For the text-containing cell, return its midpoint in [X, Y] coordinate format. 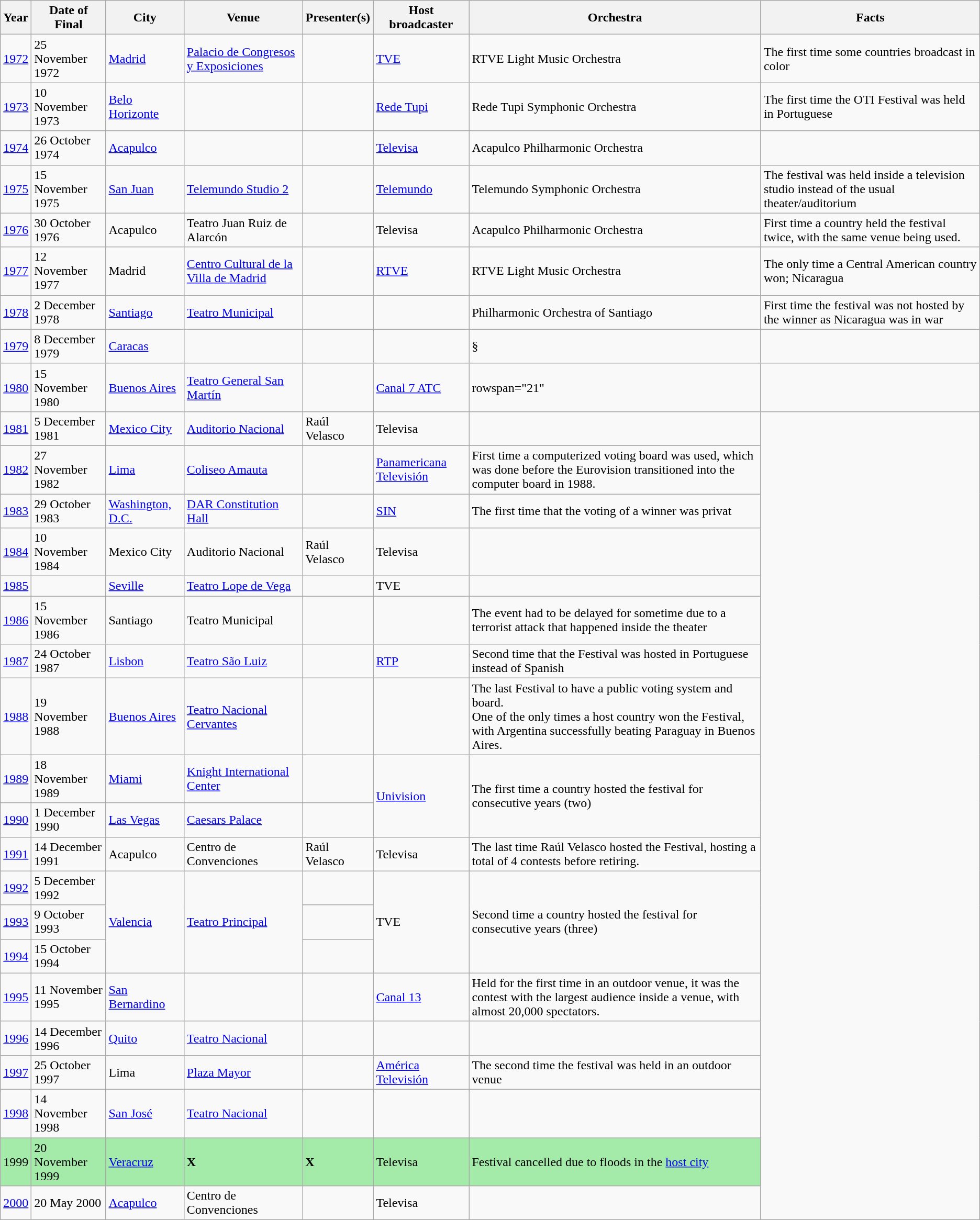
1993 [16, 922]
Presenter(s) [338, 18]
Plaza Mayor [243, 1072]
1973 [16, 107]
26 October 1974 [69, 148]
Coliseo Amauta [243, 469]
12 November 1977 [69, 271]
rowspan="21" [615, 387]
1986 [16, 620]
Canal 13 [421, 997]
1989 [16, 779]
Facts [870, 18]
1976 [16, 230]
1975 [16, 189]
The last time Raúl Velasco hosted the Festival, hosting a total of 4 contests before retiring. [615, 854]
15 November 1975 [69, 189]
City [144, 18]
América Televisión [421, 1072]
5 December 1992 [69, 888]
1995 [16, 997]
10 November 1973 [69, 107]
Teatro São Luiz [243, 662]
SIN [421, 511]
25 October 1997 [69, 1072]
1972 [16, 59]
Canal 7 ATC [421, 387]
Washington, D.C. [144, 511]
15 November 1986 [69, 620]
RTVE [421, 271]
Lisbon [144, 662]
1974 [16, 148]
1983 [16, 511]
Telemundo Studio 2 [243, 189]
The first time some countries broadcast in color [870, 59]
1980 [16, 387]
1996 [16, 1038]
Telemundo [421, 189]
1990 [16, 820]
The first time the OTI Festival was held in Portuguese [870, 107]
Las Vegas [144, 820]
The event had to be delayed for sometime due to a terrorist attack that happened inside the theater [615, 620]
9 October 1993 [69, 922]
Teatro Principal [243, 922]
§ [615, 346]
Belo Horizonte [144, 107]
San Bernardino [144, 997]
20 November 1999 [69, 1162]
Year [16, 18]
20 May 2000 [69, 1203]
Philharmonic Orchestra of Santiago [615, 312]
Teatro Lope de Vega [243, 586]
1985 [16, 586]
Teatro Nacional Cervantes [243, 717]
Valencia [144, 922]
18 November 1989 [69, 779]
Centro Cultural de la Villa de Madrid [243, 271]
5 December 1981 [69, 428]
1997 [16, 1072]
Host broadcaster [421, 18]
Caracas [144, 346]
The first time a country hosted the festival for consecutive years (two) [615, 796]
Second time a country hosted the festival for consecutive years (three) [615, 922]
14 December 1991 [69, 854]
1977 [16, 271]
Quito [144, 1038]
San José [144, 1113]
Rede Tupi [421, 107]
Teatro Juan Ruiz de Alarcón [243, 230]
15 October 1994 [69, 956]
14 December 1996 [69, 1038]
First time a country held the festival twice, with the same venue being used. [870, 230]
24 October 1987 [69, 662]
1994 [16, 956]
Telemundo Symphonic Orchestra [615, 189]
The only time a Central American country won; Nicaragua [870, 271]
15 November 1980 [69, 387]
1992 [16, 888]
30 October 1976 [69, 230]
2000 [16, 1203]
Caesars Palace [243, 820]
Knight International Center [243, 779]
25 November 1972 [69, 59]
1987 [16, 662]
The festival was held inside a television studio instead of the usual theater/auditorium [870, 189]
8 December 1979 [69, 346]
1982 [16, 469]
1988 [16, 717]
29 October 1983 [69, 511]
Orchestra [615, 18]
Univision [421, 796]
19 November 1988 [69, 717]
1979 [16, 346]
1999 [16, 1162]
2 December 1978 [69, 312]
Miami [144, 779]
Teatro General San Martín [243, 387]
Date of Final [69, 18]
1998 [16, 1113]
27 November 1982 [69, 469]
1991 [16, 854]
Held for the first time in an outdoor venue, it was the contest with the largest audience inside a venue, with almost 20,000 spectators. [615, 997]
The second time the festival was held in an outdoor venue [615, 1072]
10 November 1984 [69, 552]
1981 [16, 428]
Palacio de Congresos y Exposiciones [243, 59]
DAR Constitution Hall [243, 511]
Festival cancelled due to floods in the host city [615, 1162]
Veracruz [144, 1162]
1978 [16, 312]
14 November 1998 [69, 1113]
1984 [16, 552]
First time the festival was not hosted by the winner as Nicaragua was in war [870, 312]
Seville [144, 586]
11 November 1995 [69, 997]
Rede Tupi Symphonic Orchestra [615, 107]
First time a computerized voting board was used, which was done before the Eurovision transitioned into the computer board in 1988. [615, 469]
1 December 1990 [69, 820]
San Juan [144, 189]
The first time that the voting of a winner was privat [615, 511]
Venue [243, 18]
RTP [421, 662]
Panamericana Televisión [421, 469]
Second time that the Festival was hosted in Portuguese instead of Spanish [615, 662]
